Pinpoint the cell where the given text exists, returning its [X, Y] midpoint coordinate. 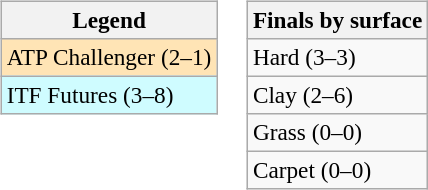
Legend [108, 20]
Carpet (0–0) [337, 171]
ITF Futures (3–8) [108, 95]
Finals by surface [337, 20]
ATP Challenger (2–1) [108, 57]
Hard (3–3) [337, 57]
Grass (0–0) [337, 133]
Clay (2–6) [337, 95]
